Detect which cell encompasses the target text, then output its (x, y) center coordinate. 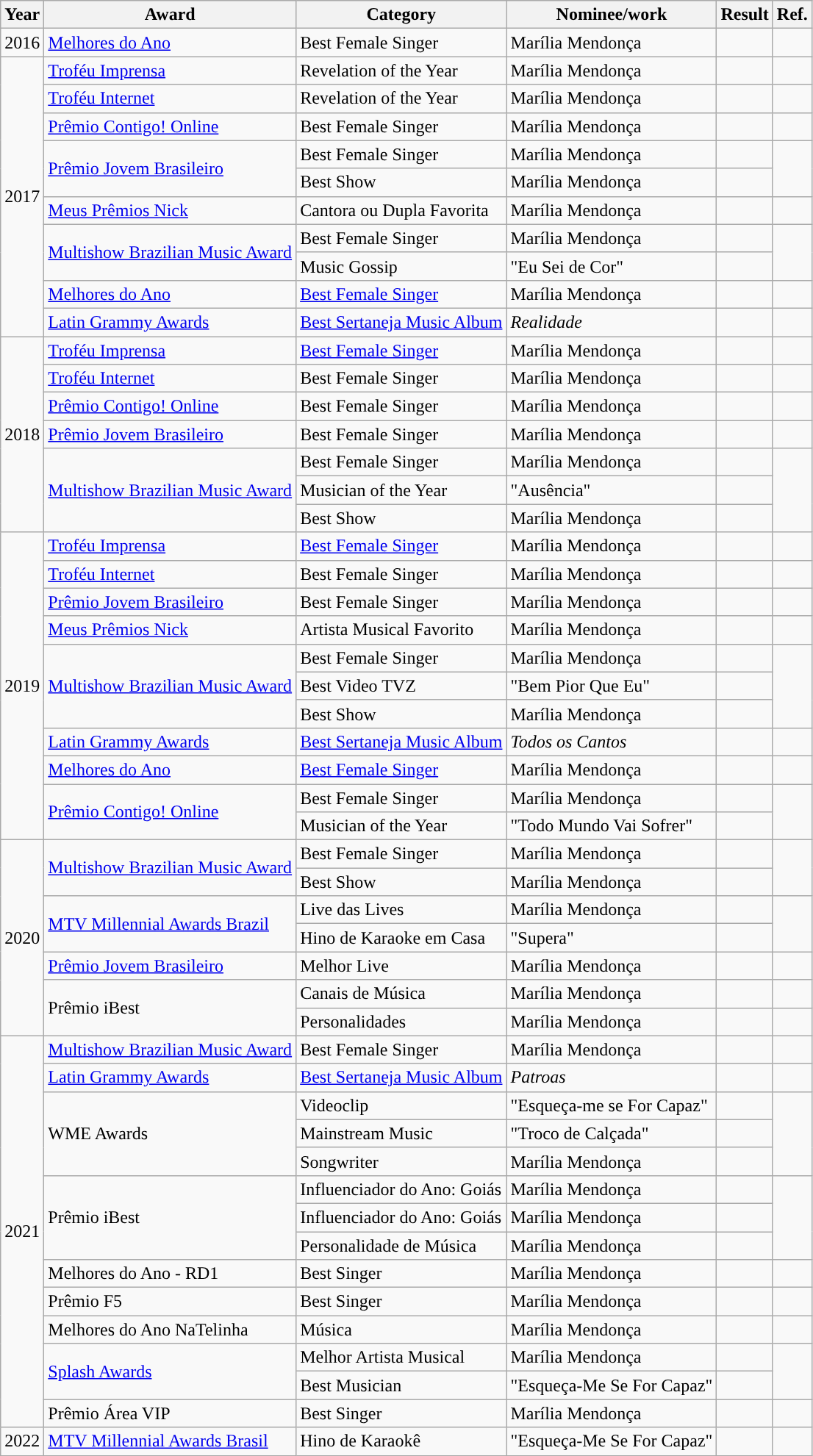
Melhores do Ano NaTelinha (171, 1330)
Mainstream Music (401, 1133)
Artista Musical Favorito (401, 630)
Prêmio F5 (171, 1302)
Splash Awards (171, 1371)
"Supera" (612, 938)
Canais de Música (401, 994)
Prêmio Contigoǃ Online (171, 406)
Personalidades (401, 1022)
2018 (22, 434)
MTV Millennial Awards Brasil (171, 1441)
Ref. (792, 15)
Live das Lives (401, 910)
Realidade (612, 322)
MTV Millennial Awards Brazil (171, 924)
Music Gossip (401, 266)
Year (22, 15)
2019 (22, 686)
Hino de Karaoke em Casa (401, 938)
Cantora ou Dupla Favorita (401, 210)
Hino de Karaokê (401, 1441)
Result (745, 15)
"Todo Mundo Vai Sofrer" (612, 826)
Award (171, 15)
Songwriter (401, 1161)
Melhores do Ano - RD1 (171, 1274)
Videoclip (401, 1105)
Best Video TVZ (401, 686)
Best Musician (401, 1385)
Prêmio Área VIP (171, 1413)
Patroas (612, 1077)
"Troco de Calçada" (612, 1133)
"Esqueça-me se For Capaz" (612, 1105)
Personalidade de Música (401, 1246)
"Eu Sei de Cor" (612, 266)
Melhor Live (401, 966)
2020 (22, 938)
"Bem Pior Que Eu" (612, 686)
2017 (22, 197)
Música (401, 1330)
"Ausência" (612, 490)
WME Awards (171, 1133)
2016 (22, 43)
Category (401, 15)
Todos os Cantos (612, 742)
Melhor Artista Musical (401, 1358)
Nominee/work (612, 15)
2021 (22, 1232)
2022 (22, 1441)
